Return the [x, y] coordinate for the center point of the cell that contains the specified text.  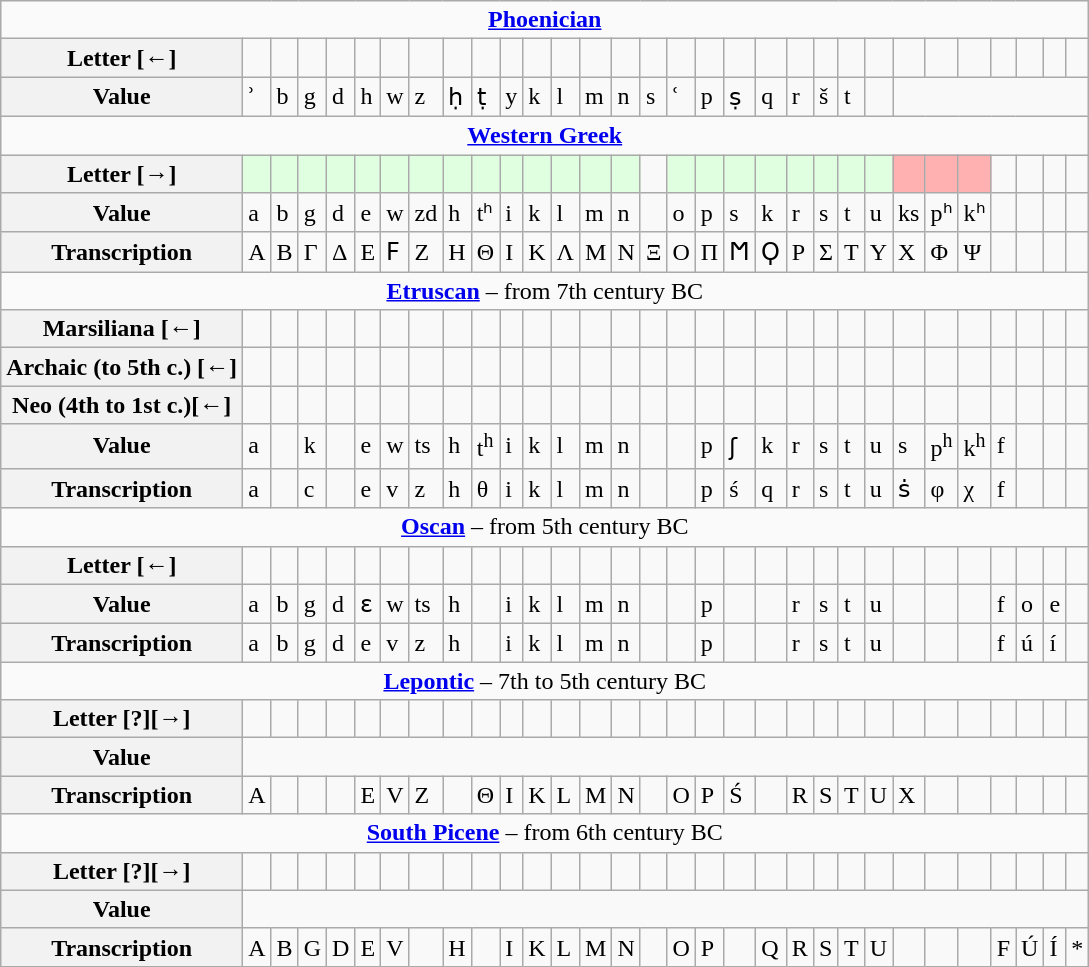
Ι [512, 252]
ph [942, 446]
y [512, 97]
Ϝ [395, 252]
c [312, 488]
Λ [565, 252]
Ζ [426, 252]
ṡ [909, 488]
Ψ [974, 252]
H [457, 947]
Ϻ [740, 252]
tʰ [485, 213]
Γ [312, 252]
Ν [626, 252]
š [826, 97]
Υ [878, 252]
Ú [1030, 947]
ḥ [457, 97]
ʾ [257, 97]
pʰ [942, 213]
Ρ [800, 252]
Ο [681, 252]
kʰ [974, 213]
Ś [740, 795]
Ε [368, 252]
ṭ [485, 97]
Ξ [654, 252]
Z [426, 795]
ʿ [681, 97]
θ [485, 488]
Ϙ [772, 252]
ś [740, 488]
Í [1055, 947]
zd [426, 213]
kh [974, 446]
Σ [826, 252]
í [1055, 643]
Letter [→] [122, 173]
χ [974, 488]
Lepontic – 7th to 5th century BC [545, 681]
th [485, 446]
Etruscan – from 7th century BC [545, 291]
Δ [341, 252]
Π [709, 252]
Oscan – from 5th century BC [545, 527]
* [1078, 947]
South Picene – from 6th century BC [545, 833]
ʃ [740, 446]
Τ [851, 252]
Μ [596, 252]
ɛ [368, 604]
Archaic (to 5th c.) [←] [122, 367]
φ [942, 488]
ks [909, 213]
B [284, 947]
ṣ [740, 97]
Φ [942, 252]
Α [257, 252]
F [1003, 947]
ú [1030, 643]
Q [772, 947]
D [341, 947]
Phoenician [545, 20]
G [312, 947]
Neo (4th to 1st c.)[←] [122, 405]
Marsiliana [←] [122, 329]
Western Greek [545, 135]
Η [457, 252]
Κ [537, 252]
Β [284, 252]
